From the cell containing the given text, extract its center point as (X, Y) coordinate. 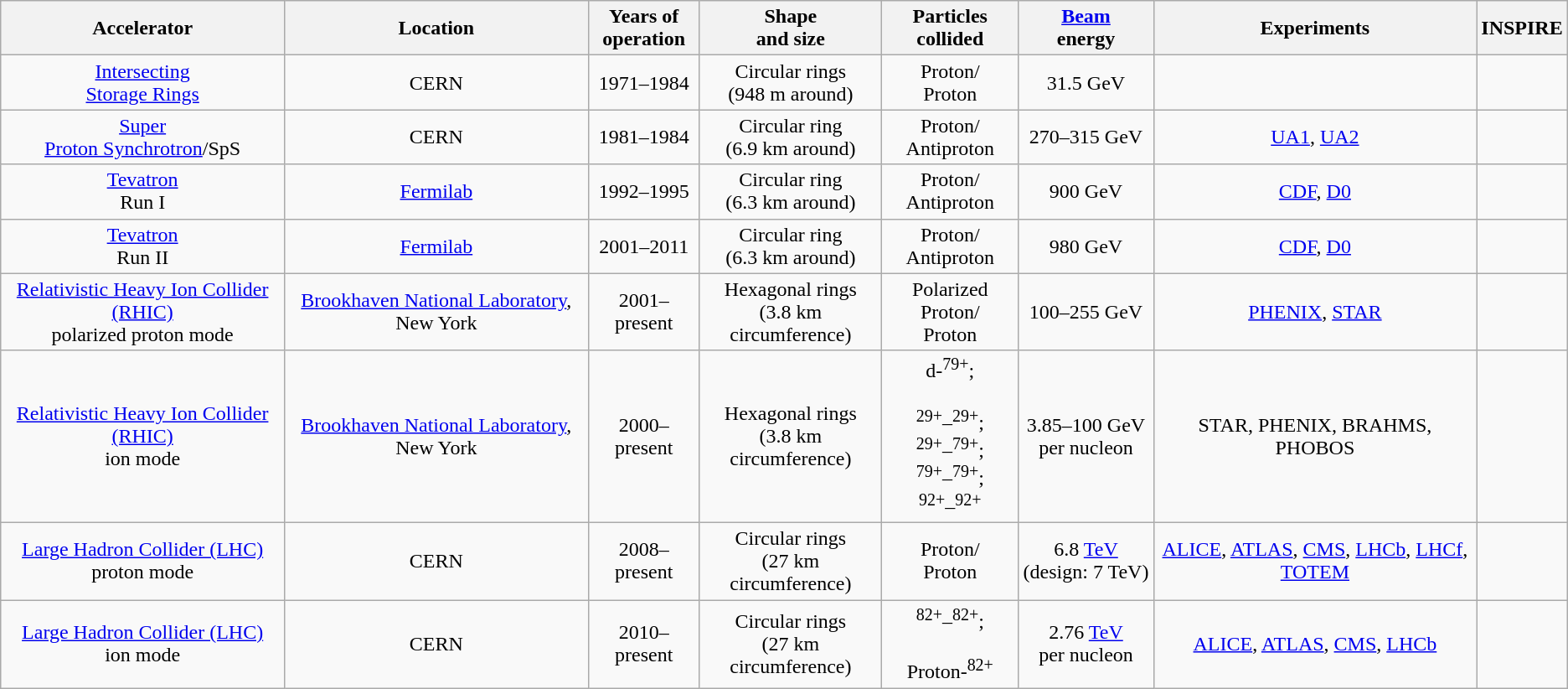
Years of operation (643, 28)
980 GeV (1086, 246)
Shape and size (791, 28)
1971–1984 (643, 82)
SuperProton Synchrotron/SpS (142, 137)
2001–present (643, 312)
Intersecting Storage Rings (142, 82)
1981–1984 (643, 137)
82+–82+;Proton-82+ (950, 644)
3.85–100 GeV per nucleon (1086, 437)
6.8 TeV (design: 7 TeV) (1086, 562)
2010–present (643, 644)
Accelerator (142, 28)
PHENIX, STAR (1315, 312)
INSPIRE (1522, 28)
2008–present (643, 562)
Experiments (1315, 28)
Large Hadron Collider (LHC)ion mode (142, 644)
Circular ring(6.9 km around) (791, 137)
270–315 GeV (1086, 137)
Polarized Proton/Proton (950, 312)
31.5 GeV (1086, 82)
Relativistic Heavy Ion Collider (RHIC)ion mode (142, 437)
ALICE, ATLAS, CMS, LHCb (1315, 644)
2000–present (643, 437)
TevatronRun I (142, 191)
UA1, UA2 (1315, 137)
d-79+;29+–29+; 29+–79+; 79+–79+; 92+–92+ (950, 437)
2001–2011 (643, 246)
2.76 TeV per nucleon (1086, 644)
Location (437, 28)
Particlescollided (950, 28)
100–255 GeV (1086, 312)
TevatronRun II (142, 246)
STAR, PHENIX, BRAHMS, PHOBOS (1315, 437)
Relativistic Heavy Ion Collider (RHIC)polarized proton mode (142, 312)
Large Hadron Collider (LHC)proton mode (142, 562)
Circular rings(948 m around) (791, 82)
Beamenergy (1086, 28)
ALICE, ATLAS, CMS, LHCb, LHCf, TOTEM (1315, 562)
1992–1995 (643, 191)
900 GeV (1086, 191)
